Extract the [x, y] coordinate from the center of the cell holding the provided text.  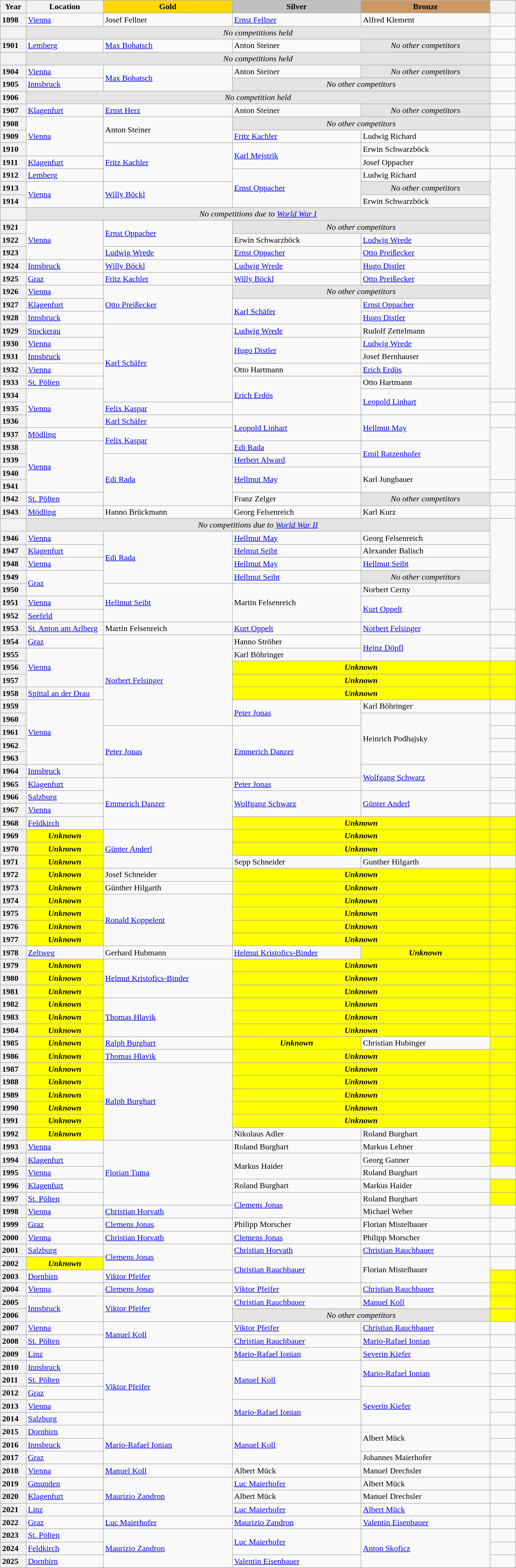
Heinrich Podhajsky [425, 739]
1911 [13, 162]
No competitions due to World War II [258, 525]
1955 [13, 654]
1976 [13, 926]
1907 [13, 110]
1982 [13, 1004]
1987 [13, 1069]
1995 [13, 1173]
Georg Ganner [425, 1160]
Josef Oppacher [425, 162]
Karl Jungbauer [425, 480]
2011 [13, 1380]
2025 [13, 1561]
1912 [13, 175]
Josef Fellner [168, 20]
Anton Skoficz [425, 1548]
2012 [13, 1393]
1981 [13, 991]
Ernst Herz [168, 110]
1926 [13, 292]
Herbert Alward [297, 460]
1984 [13, 1030]
2004 [13, 1289]
Alfred Klement [425, 20]
2008 [13, 1341]
1930 [13, 343]
Hanno Brückmann [168, 512]
1988 [13, 1082]
1962 [13, 745]
Seefeld [65, 616]
Gmunden [65, 1484]
1990 [13, 1108]
1952 [13, 616]
2000 [13, 1238]
Heinz Döpfl [425, 648]
1937 [13, 434]
1924 [13, 266]
1960 [13, 719]
1928 [13, 318]
1973 [13, 888]
1967 [13, 810]
1975 [13, 914]
1922 [13, 240]
1999 [13, 1225]
St. Anton am Arlberg [65, 629]
1969 [13, 836]
Year [13, 7]
1905 [13, 84]
1947 [13, 551]
Gold [168, 7]
Helmut Seibt [297, 551]
2002 [13, 1263]
1921 [13, 227]
Gunther Hilgarth [425, 862]
1901 [13, 46]
Location [65, 7]
Sepp Schneider [297, 862]
1985 [13, 1043]
Markus Lehner [425, 1147]
1951 [13, 603]
1914 [13, 201]
1974 [13, 901]
1929 [13, 330]
1965 [13, 784]
1953 [13, 629]
1898 [13, 20]
1983 [13, 1017]
1964 [13, 771]
1991 [13, 1121]
Spittal an der Drau [65, 693]
2021 [13, 1509]
2014 [13, 1419]
Karl Kurz [425, 512]
2010 [13, 1367]
1998 [13, 1212]
1935 [13, 408]
Bronze [425, 7]
Günther Hilgarth [168, 888]
Josef Bernhauser [425, 356]
2017 [13, 1458]
1957 [13, 680]
Ronald Koppelent [168, 920]
Silver [297, 7]
1979 [13, 965]
Franz Zelger [297, 499]
2003 [13, 1276]
Hanno Ströher [297, 642]
1977 [13, 939]
2009 [13, 1354]
2007 [13, 1328]
2024 [13, 1548]
1913 [13, 188]
1938 [13, 447]
2019 [13, 1484]
1939 [13, 460]
1972 [13, 875]
1978 [13, 952]
No competitions due to World War I [258, 214]
1956 [13, 667]
Florian Tuma [168, 1173]
Alexander Balisch [425, 551]
Gerhard Hubmann [168, 952]
1954 [13, 642]
Josef Schneider [168, 875]
Michael Weber [425, 1212]
Emil Ratzenhofer [425, 454]
No competition held [258, 97]
Stockerau [65, 330]
1925 [13, 279]
1958 [13, 693]
Karl Mejstrik [297, 156]
1927 [13, 305]
2023 [13, 1535]
Nikolaus Adler [297, 1134]
1934 [13, 395]
1970 [13, 849]
2001 [13, 1250]
1993 [13, 1147]
2018 [13, 1471]
1931 [13, 356]
Norbert Cerny [425, 590]
2016 [13, 1445]
1986 [13, 1056]
1961 [13, 732]
Zeltweg [65, 952]
1971 [13, 862]
1950 [13, 590]
1906 [13, 97]
1940 [13, 473]
2020 [13, 1497]
1942 [13, 499]
1932 [13, 369]
1909 [13, 136]
1923 [13, 253]
1963 [13, 758]
2013 [13, 1406]
Christian Hubinger [425, 1043]
1997 [13, 1198]
2005 [13, 1302]
1966 [13, 797]
1943 [13, 512]
1968 [13, 823]
2015 [13, 1432]
2006 [13, 1315]
1949 [13, 577]
2022 [13, 1522]
1989 [13, 1095]
Rudolf Zettelmann [425, 330]
1959 [13, 706]
1910 [13, 149]
Ernst Fellner [297, 20]
1946 [13, 538]
1948 [13, 564]
1980 [13, 978]
1933 [13, 383]
1941 [13, 486]
1994 [13, 1160]
1996 [13, 1185]
1904 [13, 71]
1992 [13, 1134]
1936 [13, 421]
1908 [13, 123]
Johannes Maierhofer [425, 1458]
